Provide the (X, Y) coordinate of the cell's center where the given text is located.  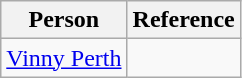
Reference (184, 20)
Person (64, 20)
Vinny Perth (64, 58)
